Return [x, y] of the center of cell containing provided text 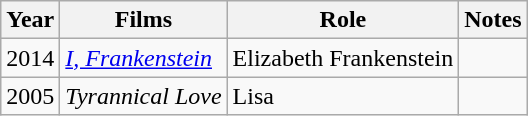
Role [343, 20]
Lisa [343, 96]
Films [144, 20]
Notes [493, 20]
Tyrannical Love [144, 96]
Year [30, 20]
Elizabeth Frankenstein [343, 58]
2005 [30, 96]
2014 [30, 58]
I, Frankenstein [144, 58]
